Return (X, Y) of the center of cell containing provided text 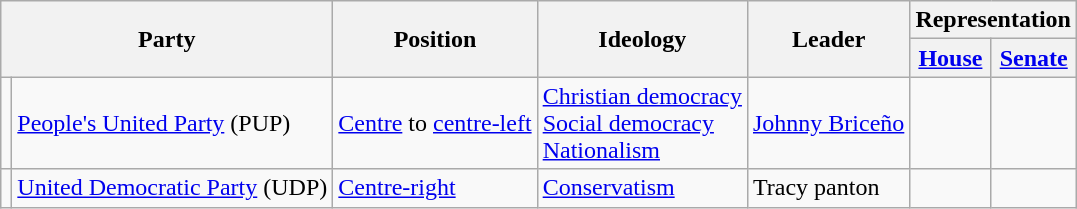
Party (167, 39)
Tracy panton (828, 188)
House (950, 58)
Leader (828, 39)
Conservatism (642, 188)
Christian democracySocial democracyNationalism (642, 123)
Ideology (642, 39)
Centre-right (435, 188)
Johnny Briceño (828, 123)
United Democratic Party (UDP) (172, 188)
People's United Party (PUP) (172, 123)
Representation (994, 20)
Position (435, 39)
Centre to centre-left (435, 123)
Senate (1034, 58)
